Scan for the cell matching the given text and deliver its (X, Y) coordinate at center. 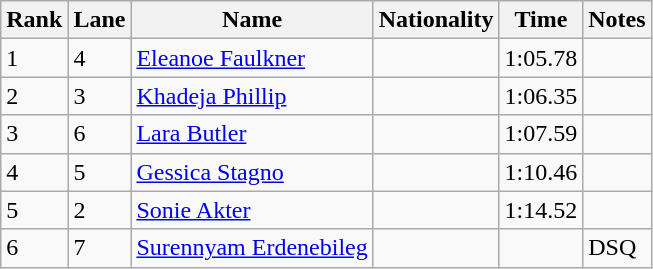
1:10.46 (541, 172)
Khadeja Phillip (252, 96)
Gessica Stagno (252, 172)
7 (100, 248)
Surennyam Erdenebileg (252, 248)
1:06.35 (541, 96)
1 (34, 58)
Nationality (436, 20)
1:07.59 (541, 134)
Sonie Akter (252, 210)
Rank (34, 20)
1:05.78 (541, 58)
Name (252, 20)
Lara Butler (252, 134)
Notes (617, 20)
Lane (100, 20)
1:14.52 (541, 210)
Time (541, 20)
Eleanoe Faulkner (252, 58)
DSQ (617, 248)
